Capture the cell that displays the provided text and extract its [x, y] central coordinate. 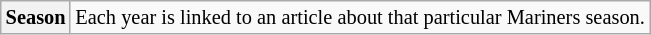
Season [36, 17]
Each year is linked to an article about that particular Mariners season. [360, 17]
